Scan for the cell matching the given text and deliver its [X, Y] coordinate at center. 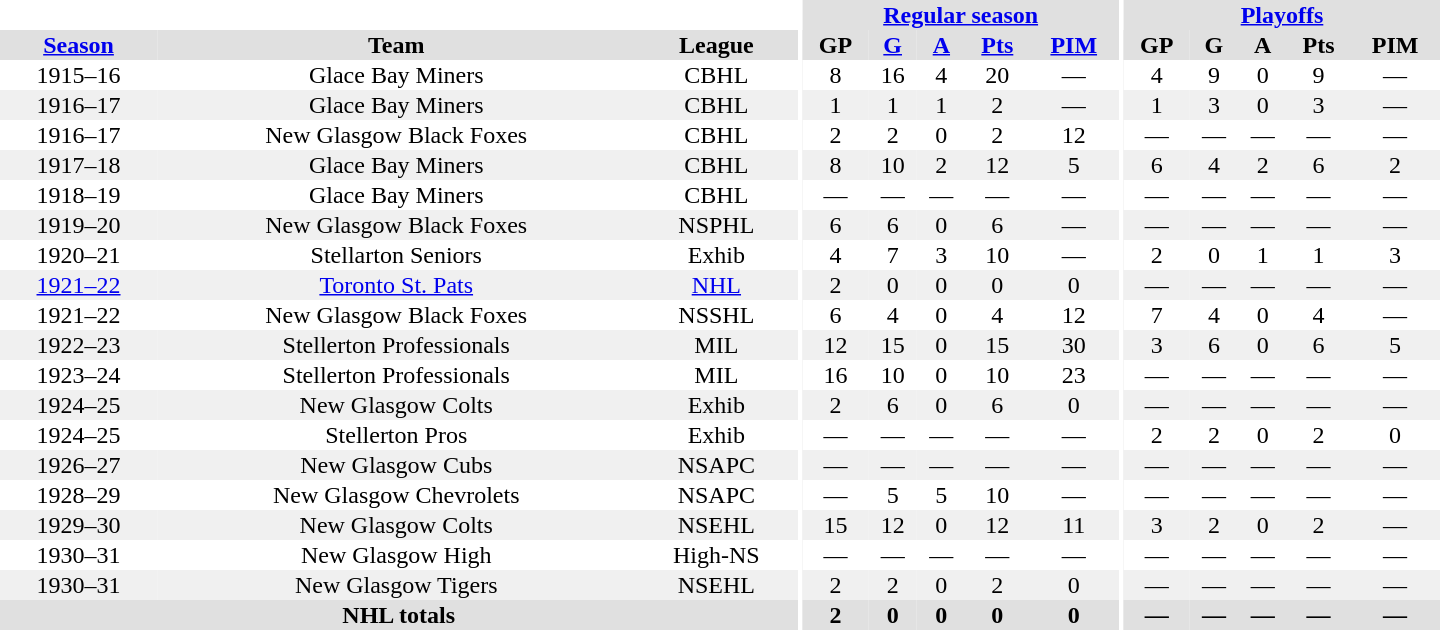
NHL [716, 285]
1928–29 [78, 495]
30 [1074, 345]
20 [998, 75]
1929–30 [78, 525]
1920–21 [78, 255]
New Glasgow Cubs [396, 465]
Stellerton Pros [396, 435]
NSPHL [716, 225]
New Glasgow Tigers [396, 585]
Playoffs [1282, 15]
1917–18 [78, 165]
Team [396, 45]
NSSHL [716, 315]
1918–19 [78, 195]
1915–16 [78, 75]
23 [1074, 375]
1922–23 [78, 345]
New Glasgow High [396, 555]
11 [1074, 525]
1919–20 [78, 225]
NHL totals [398, 615]
New Glasgow Chevrolets [396, 495]
High-NS [716, 555]
Season [78, 45]
Stellarton Seniors [396, 255]
1923–24 [78, 375]
Regular season [961, 15]
Toronto St. Pats [396, 285]
1926–27 [78, 465]
League [716, 45]
